Identify which cell holds the provided text, then report its [x, y] central coordinate. 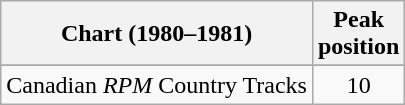
10 [358, 85]
Chart (1980–1981) [157, 34]
Canadian RPM Country Tracks [157, 85]
Peakposition [358, 34]
